Determine the (X, Y) coordinate at the center of the cell enclosing the given text.  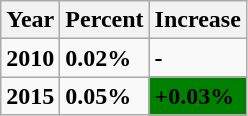
Year (30, 20)
Increase (198, 20)
- (198, 58)
0.02% (104, 58)
2010 (30, 58)
Percent (104, 20)
2015 (30, 96)
+0.03% (198, 96)
0.05% (104, 96)
